Find where the given text appears and provide that cell's center as [x, y] coordinate. 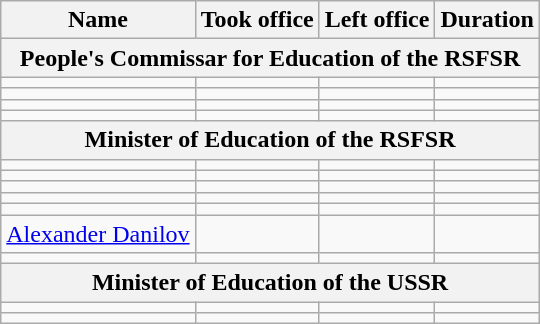
Alexander Danilov [98, 233]
Took office [257, 20]
Minister of Education of the RSFSR [270, 140]
People's Commissar for Education of the RSFSR [270, 58]
Left office [377, 20]
Duration [487, 20]
Name [98, 20]
Minister of Education of the USSR [270, 283]
